Return [X, Y] of the center of cell containing provided text 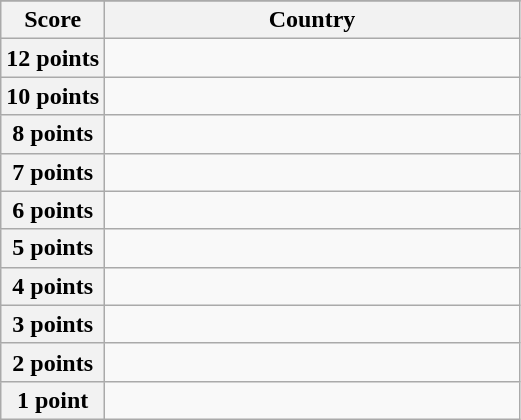
Score [53, 20]
3 points [53, 324]
4 points [53, 286]
Country [312, 20]
10 points [53, 96]
2 points [53, 362]
8 points [53, 134]
1 point [53, 400]
12 points [53, 58]
5 points [53, 248]
7 points [53, 172]
6 points [53, 210]
